Extract the [x, y] coordinate from the center of the cell holding the provided text.  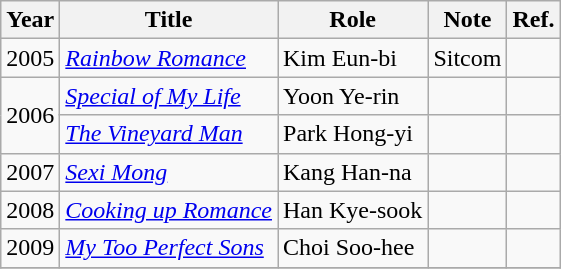
Han Kye-sook [353, 210]
Note [468, 20]
Cooking up Romance [169, 210]
Year [30, 20]
Special of My Life [169, 96]
Kim Eun-bi [353, 58]
Park Hong-yi [353, 134]
Title [169, 20]
Sitcom [468, 58]
2006 [30, 115]
Sexi Mong [169, 172]
2005 [30, 58]
Yoon Ye-rin [353, 96]
2007 [30, 172]
2008 [30, 210]
2009 [30, 248]
My Too Perfect Sons [169, 248]
Kang Han-na [353, 172]
The Vineyard Man [169, 134]
Ref. [534, 20]
Rainbow Romance [169, 58]
Role [353, 20]
Choi Soo-hee [353, 248]
